Scan for the cell matching the given text and deliver its (X, Y) coordinate at center. 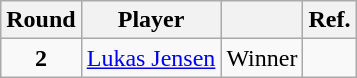
Ref. (330, 20)
Player (151, 20)
2 (41, 58)
Round (41, 20)
Winner (262, 58)
Lukas Jensen (151, 58)
